Capture the cell that displays the provided text and extract its [x, y] central coordinate. 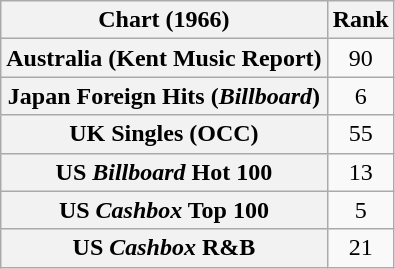
US Cashbox R&B [164, 248]
90 [360, 58]
6 [360, 96]
55 [360, 134]
UK Singles (OCC) [164, 134]
Rank [360, 20]
13 [360, 172]
Chart (1966) [164, 20]
Japan Foreign Hits (Billboard) [164, 96]
21 [360, 248]
US Cashbox Top 100 [164, 210]
Australia (Kent Music Report) [164, 58]
US Billboard Hot 100 [164, 172]
5 [360, 210]
